Capture the cell that displays the provided text and extract its [x, y] central coordinate. 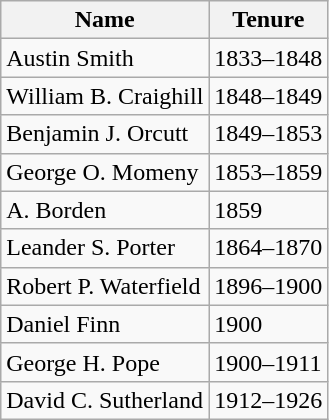
1900 [268, 324]
Leander S. Porter [105, 248]
1848–1849 [268, 96]
1896–1900 [268, 286]
Robert P. Waterfield [105, 286]
1912–1926 [268, 400]
Name [105, 20]
Benjamin J. Orcutt [105, 134]
William B. Craighill [105, 96]
Tenure [268, 20]
George O. Momeny [105, 172]
Austin Smith [105, 58]
1833–1848 [268, 58]
Daniel Finn [105, 324]
1849–1853 [268, 134]
1853–1859 [268, 172]
David C. Sutherland [105, 400]
1859 [268, 210]
1864–1870 [268, 248]
A. Borden [105, 210]
1900–1911 [268, 362]
George H. Pope [105, 362]
